Return the (X, Y) coordinate for the center point of the cell that contains the specified text.  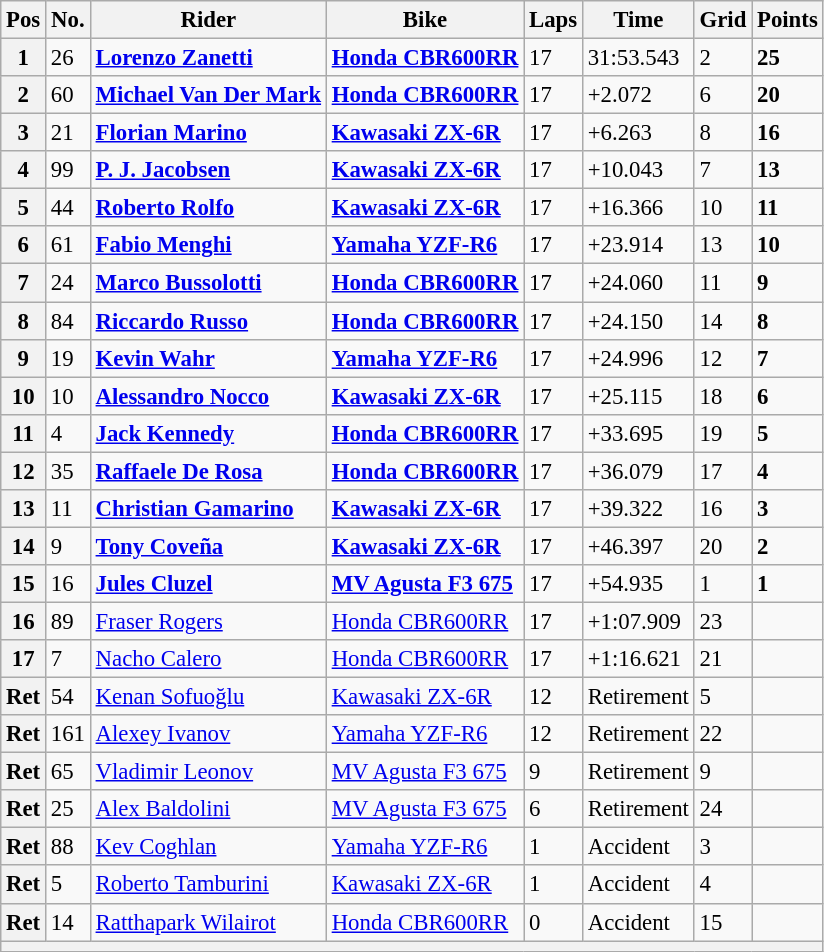
0 (554, 922)
+10.043 (638, 170)
Points (788, 20)
22 (722, 734)
Ratthapark Wilairot (208, 922)
No. (68, 20)
99 (68, 170)
Tony Coveña (208, 546)
18 (722, 396)
23 (722, 621)
Jules Cluzel (208, 584)
26 (68, 58)
+54.935 (638, 584)
P. J. Jacobsen (208, 170)
35 (68, 471)
60 (68, 95)
+1:07.909 (638, 621)
Kenan Sofuoğlu (208, 697)
Kevin Wahr (208, 358)
Christian Gamarino (208, 509)
161 (68, 734)
+25.115 (638, 396)
+36.079 (638, 471)
+24.996 (638, 358)
Kev Coghlan (208, 847)
Time (638, 20)
84 (68, 321)
Raffaele De Rosa (208, 471)
Roberto Tamburini (208, 885)
+23.914 (638, 245)
+33.695 (638, 433)
+46.397 (638, 546)
Rider (208, 20)
+6.263 (638, 133)
31:53.543 (638, 58)
Lorenzo Zanetti (208, 58)
88 (68, 847)
44 (68, 208)
Michael Van Der Mark (208, 95)
+2.072 (638, 95)
Alex Baldolini (208, 809)
Marco Bussolotti (208, 283)
+39.322 (638, 509)
Vladimir Leonov (208, 772)
+24.150 (638, 321)
54 (68, 697)
+1:16.621 (638, 659)
+16.366 (638, 208)
+24.060 (638, 283)
65 (68, 772)
Alexey Ivanov (208, 734)
Grid (722, 20)
Fabio Menghi (208, 245)
89 (68, 621)
Fraser Rogers (208, 621)
Laps (554, 20)
Florian Marino (208, 133)
Roberto Rolfo (208, 208)
Riccardo Russo (208, 321)
Nacho Calero (208, 659)
Jack Kennedy (208, 433)
Alessandro Nocco (208, 396)
Bike (424, 20)
61 (68, 245)
Pos (24, 20)
